Determine the (x, y) coordinate at the center of the cell enclosing the given text.  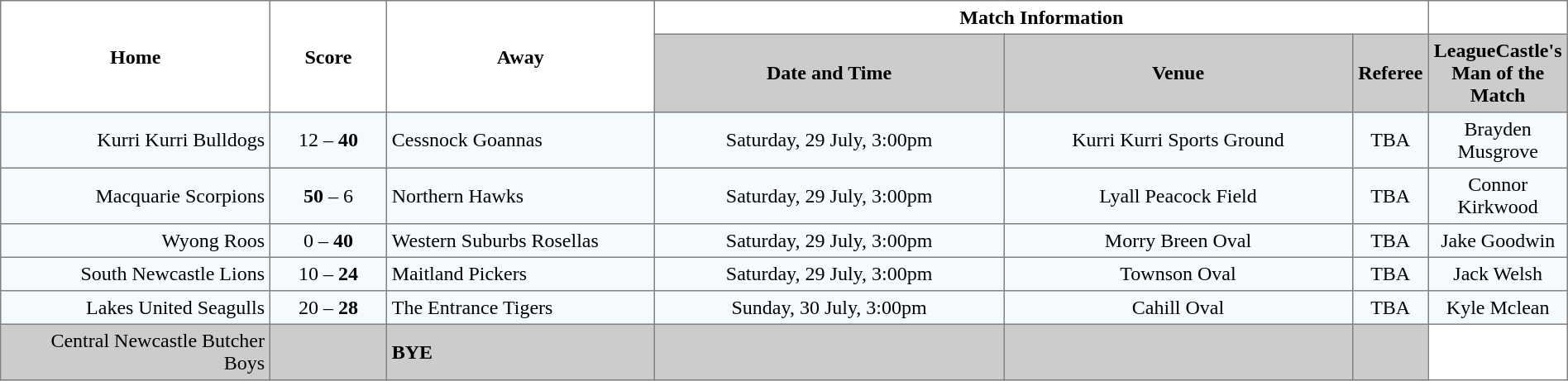
Jack Welsh (1498, 274)
Match Information (1042, 17)
Away (521, 56)
Score (328, 56)
Northern Hawks (521, 196)
0 – 40 (328, 241)
Western Suburbs Rosellas (521, 241)
Kurri Kurri Sports Ground (1178, 140)
The Entrance Tigers (521, 307)
Cahill Oval (1178, 307)
BYE (521, 352)
Wyong Roos (136, 241)
Venue (1178, 73)
Morry Breen Oval (1178, 241)
50 – 6 (328, 196)
Sunday, 30 July, 3:00pm (829, 307)
Brayden Musgrove (1498, 140)
Home (136, 56)
Referee (1390, 73)
Cessnock Goannas (521, 140)
Connor Kirkwood (1498, 196)
Townson Oval (1178, 274)
Maitland Pickers (521, 274)
Lyall Peacock Field (1178, 196)
Kyle Mclean (1498, 307)
Date and Time (829, 73)
Jake Goodwin (1498, 241)
20 – 28 (328, 307)
South Newcastle Lions (136, 274)
Central Newcastle Butcher Boys (136, 352)
12 – 40 (328, 140)
10 – 24 (328, 274)
Macquarie Scorpions (136, 196)
LeagueCastle's Man of the Match (1498, 73)
Kurri Kurri Bulldogs (136, 140)
Lakes United Seagulls (136, 307)
